Pinpoint the cell where the given text exists, returning its [X, Y] midpoint coordinate. 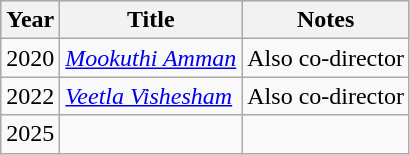
Title [151, 20]
Veetla Vishesham [151, 96]
Year [30, 20]
Mookuthi Amman [151, 58]
2020 [30, 58]
Notes [326, 20]
2022 [30, 96]
2025 [30, 134]
